Search for the cell housing the specified text and yield its [X, Y] center coordinate. 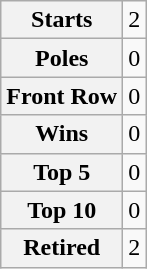
Top 10 [62, 210]
Retired [62, 248]
Wins [62, 134]
Starts [62, 20]
Front Row [62, 96]
Top 5 [62, 172]
Poles [62, 58]
